Locate the cell with the specified text and output its (X, Y) center coordinate. 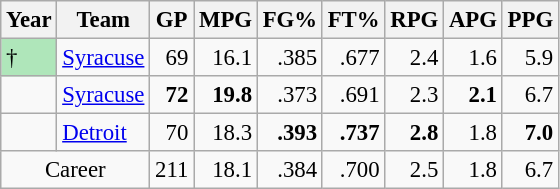
1.6 (474, 58)
.691 (354, 95)
FG% (290, 20)
Year (29, 20)
19.8 (226, 95)
72 (172, 95)
18.1 (226, 170)
18.3 (226, 133)
.700 (354, 170)
APG (474, 20)
Team (104, 20)
† (29, 58)
.393 (290, 133)
MPG (226, 20)
5.9 (530, 58)
Detroit (104, 133)
2.3 (414, 95)
.385 (290, 58)
RPG (414, 20)
2.8 (414, 133)
2.1 (474, 95)
2.4 (414, 58)
.373 (290, 95)
70 (172, 133)
16.1 (226, 58)
7.0 (530, 133)
FT% (354, 20)
GP (172, 20)
Career (76, 170)
.737 (354, 133)
2.5 (414, 170)
.384 (290, 170)
211 (172, 170)
.677 (354, 58)
69 (172, 58)
PPG (530, 20)
